Return the [x, y] coordinate for the center point of the cell that contains the specified text.  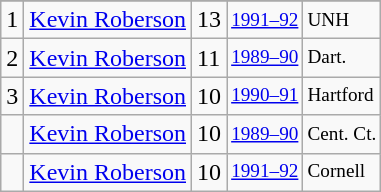
Cornell [342, 172]
Dart. [342, 58]
13 [210, 20]
1990–91 [265, 96]
2 [12, 58]
Hartford [342, 96]
1 [12, 20]
11 [210, 58]
3 [12, 96]
Cent. Ct. [342, 134]
UNH [342, 20]
